Locate the cell with the specified text and output its (X, Y) center coordinate. 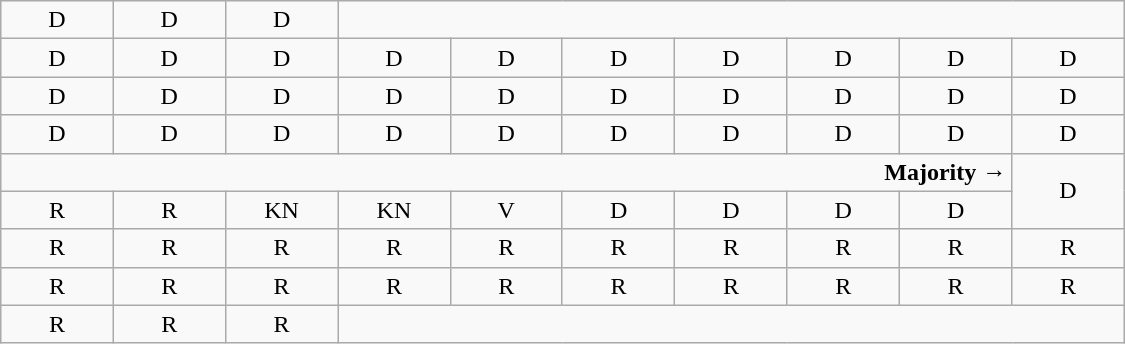
Majority → (506, 172)
V (506, 210)
